Search for the cell housing the specified text and yield its [X, Y] center coordinate. 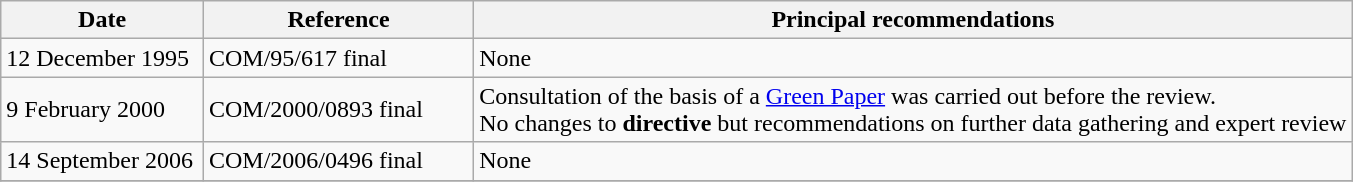
Date [102, 20]
COM/95/617 final [338, 58]
14 September 2006 [102, 161]
Reference [338, 20]
12 December 1995 [102, 58]
9 February 2000 [102, 110]
Principal recommendations [913, 20]
COM/2000/0893 final [338, 110]
COM/2006/0496 final [338, 161]
